Extract the (x, y) coordinate from the center of the cell holding the provided text.  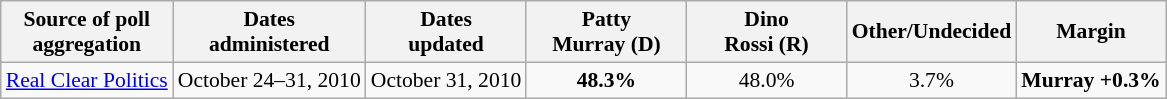
Datesadministered (270, 32)
Datesupdated (446, 32)
Source of pollaggregation (87, 32)
3.7% (932, 80)
October 31, 2010 (446, 80)
48.0% (766, 80)
October 24–31, 2010 (270, 80)
Margin (1091, 32)
DinoRossi (R) (766, 32)
Murray +0.3% (1091, 80)
48.3% (606, 80)
PattyMurray (D) (606, 32)
Real Clear Politics (87, 80)
Other/Undecided (932, 32)
